Find where the given text appears and provide that cell's center as (x, y) coordinate. 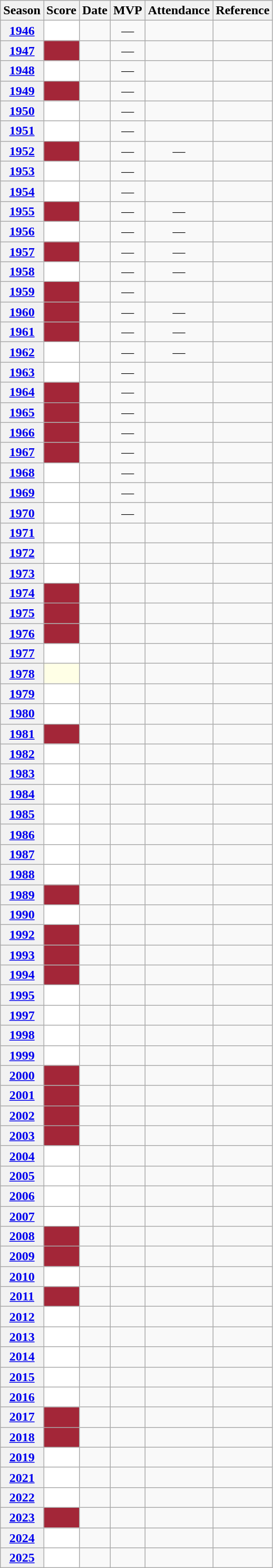
2011 (22, 1297)
1997 (22, 1015)
1953 (22, 171)
1967 (22, 452)
1960 (22, 312)
1972 (22, 553)
1965 (22, 412)
1963 (22, 372)
2012 (22, 1317)
1968 (22, 473)
2008 (22, 1236)
1964 (22, 392)
1995 (22, 995)
1970 (22, 513)
2021 (22, 1477)
1962 (22, 352)
1998 (22, 1035)
1977 (22, 654)
2025 (22, 1558)
1951 (22, 131)
Attendance (179, 11)
Date (95, 11)
2006 (22, 1196)
2018 (22, 1437)
2023 (22, 1517)
1947 (22, 51)
1981 (22, 734)
2001 (22, 1095)
1978 (22, 674)
1956 (22, 231)
1982 (22, 754)
1955 (22, 211)
2003 (22, 1136)
2019 (22, 1457)
1989 (22, 895)
Score (61, 11)
Season (22, 11)
1993 (22, 955)
2016 (22, 1397)
1994 (22, 975)
1979 (22, 694)
1990 (22, 915)
1958 (22, 272)
1966 (22, 432)
1950 (22, 111)
2022 (22, 1497)
2000 (22, 1075)
1988 (22, 874)
2002 (22, 1116)
1973 (22, 573)
1983 (22, 774)
1992 (22, 935)
1952 (22, 151)
1984 (22, 794)
1980 (22, 714)
1986 (22, 834)
2024 (22, 1538)
2004 (22, 1156)
1961 (22, 332)
1954 (22, 191)
1971 (22, 533)
1987 (22, 854)
2017 (22, 1417)
1949 (22, 91)
1969 (22, 493)
2015 (22, 1377)
2007 (22, 1216)
1985 (22, 814)
1957 (22, 252)
1974 (22, 593)
2014 (22, 1357)
2013 (22, 1337)
2005 (22, 1176)
1948 (22, 71)
2009 (22, 1257)
1946 (22, 31)
1959 (22, 292)
Reference (242, 11)
MVP (128, 11)
2010 (22, 1277)
1975 (22, 613)
1999 (22, 1055)
1976 (22, 634)
